From the cell containing the given text, extract its center point as [X, Y] coordinate. 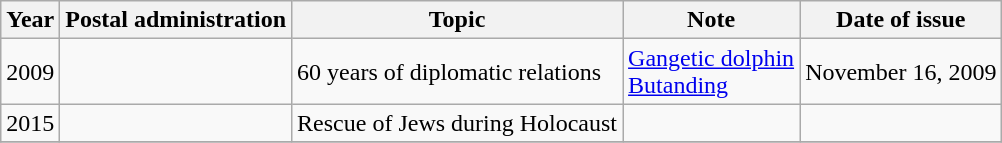
Year [30, 20]
60 years of diplomatic relations [458, 72]
November 16, 2009 [901, 72]
Topic [458, 20]
2009 [30, 72]
Date of issue [901, 20]
2015 [30, 123]
Gangetic dolphin Butanding [712, 72]
Postal administration [176, 20]
Rescue of Jews during Holocaust [458, 123]
Note [712, 20]
